Capture the cell that displays the provided text and extract its (X, Y) central coordinate. 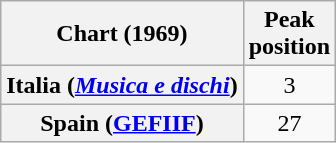
Spain (GEFIIF) (122, 123)
Peakposition (289, 34)
Italia (Musica e dischi) (122, 85)
Chart (1969) (122, 34)
27 (289, 123)
3 (289, 85)
